Provide the (X, Y) coordinate of the cell's center where the given text is located.  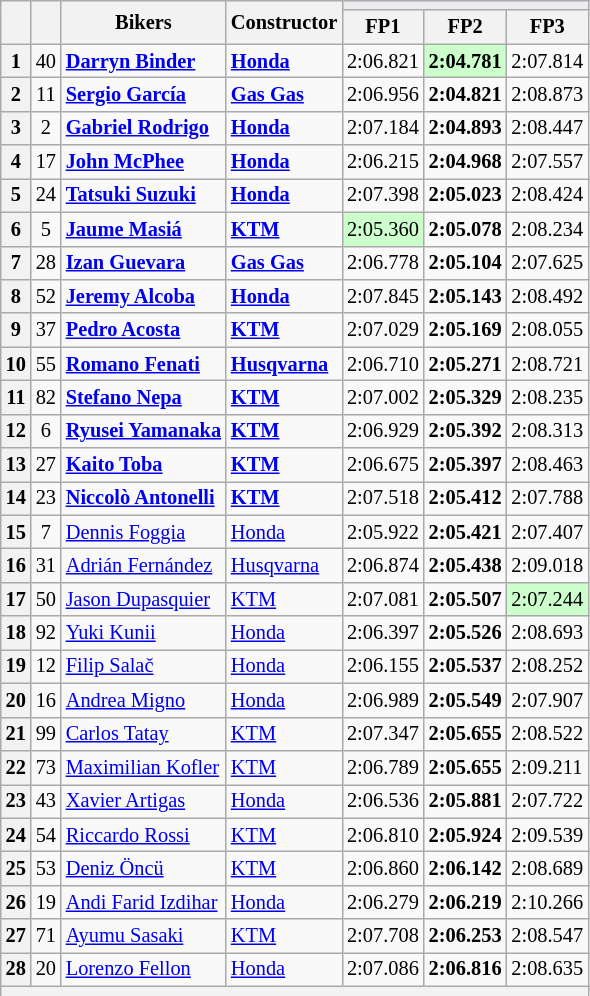
54 (46, 835)
37 (46, 330)
2:05.329 (466, 397)
2:07.625 (547, 263)
Carlos Tatay (144, 734)
82 (46, 397)
2:05.104 (466, 263)
2:05.507 (466, 599)
2:08.635 (547, 969)
2:06.821 (383, 61)
40 (46, 61)
Maximilian Kofler (144, 767)
FP1 (383, 27)
2:08.235 (547, 397)
2:05.922 (383, 532)
2:05.169 (466, 330)
2:07.184 (383, 128)
2:07.398 (383, 195)
53 (46, 868)
Xavier Artigas (144, 801)
2:06.215 (383, 162)
2:09.539 (547, 835)
2:08.252 (547, 666)
Ayumu Sasaki (144, 936)
Niccolò Antonelli (144, 498)
2:06.874 (383, 565)
10 (16, 364)
Andi Farid Izdihar (144, 902)
2:09.211 (547, 767)
2:04.821 (466, 94)
8 (16, 296)
26 (16, 902)
2:06.279 (383, 902)
2:07.244 (547, 599)
2:07.029 (383, 330)
2:05.421 (466, 532)
2:08.463 (547, 465)
2:07.002 (383, 397)
Kaito Toba (144, 465)
2:05.023 (466, 195)
2:05.392 (466, 431)
2:04.968 (466, 162)
9 (16, 330)
2:06.142 (466, 868)
2:05.438 (466, 565)
FP2 (466, 27)
2:08.492 (547, 296)
2:06.789 (383, 767)
Stefano Nepa (144, 397)
2:07.722 (547, 801)
2:04.781 (466, 61)
2:07.907 (547, 700)
Sergio García (144, 94)
43 (46, 801)
2:05.537 (466, 666)
2:06.710 (383, 364)
71 (46, 936)
Pedro Acosta (144, 330)
2:06.929 (383, 431)
2:07.347 (383, 734)
Lorenzo Fellon (144, 969)
2:08.721 (547, 364)
2:05.143 (466, 296)
22 (16, 767)
2:08.424 (547, 195)
Tatsuki Suzuki (144, 195)
2:08.547 (547, 936)
Jason Dupasquier (144, 599)
John McPhee (144, 162)
Deniz Öncü (144, 868)
2:06.219 (466, 902)
Andrea Migno (144, 700)
Darryn Binder (144, 61)
25 (16, 868)
2:06.860 (383, 868)
73 (46, 767)
50 (46, 599)
Dennis Foggia (144, 532)
2:08.313 (547, 431)
FP3 (547, 27)
2:07.518 (383, 498)
2:05.924 (466, 835)
21 (16, 734)
2:10.266 (547, 902)
2:05.526 (466, 633)
2:06.397 (383, 633)
2:05.360 (383, 229)
2:08.522 (547, 734)
2:08.234 (547, 229)
92 (46, 633)
2:07.788 (547, 498)
Adrián Fernández (144, 565)
2:07.557 (547, 162)
2:07.081 (383, 599)
2:06.989 (383, 700)
2:06.956 (383, 94)
Yuki Kunii (144, 633)
2:05.881 (466, 801)
2:06.675 (383, 465)
2:07.086 (383, 969)
2:05.412 (466, 498)
2:06.536 (383, 801)
18 (16, 633)
2:06.778 (383, 263)
Bikers (144, 22)
Gabriel Rodrigo (144, 128)
2:08.055 (547, 330)
Filip Salač (144, 666)
3 (16, 128)
2:09.018 (547, 565)
2:08.873 (547, 94)
2:07.814 (547, 61)
2:05.271 (466, 364)
2:06.816 (466, 969)
2:07.407 (547, 532)
2:05.397 (466, 465)
2:07.708 (383, 936)
99 (46, 734)
Ryusei Yamanaka (144, 431)
14 (16, 498)
Jeremy Alcoba (144, 296)
2:06.810 (383, 835)
52 (46, 296)
2:04.893 (466, 128)
2:06.155 (383, 666)
Constructor (284, 22)
2:08.689 (547, 868)
2:08.447 (547, 128)
Romano Fenati (144, 364)
2:08.693 (547, 633)
15 (16, 532)
1 (16, 61)
2:07.845 (383, 296)
2:05.549 (466, 700)
2:05.078 (466, 229)
31 (46, 565)
2:06.253 (466, 936)
4 (16, 162)
Riccardo Rossi (144, 835)
55 (46, 364)
13 (16, 465)
Izan Guevara (144, 263)
Jaume Masiá (144, 229)
